Detect which cell encompasses the target text, then output its (x, y) center coordinate. 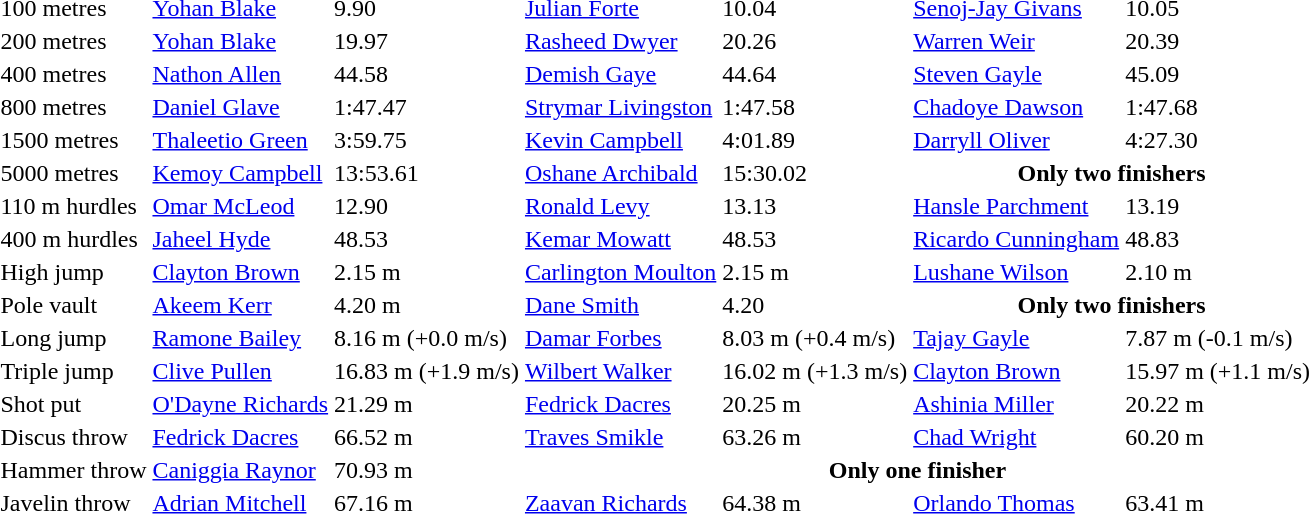
Thaleetio Green (240, 140)
Hansle Parchment (1016, 206)
Kemoy Campbell (240, 173)
4:01.89 (815, 140)
20.26 (815, 41)
Daniel Glave (240, 107)
1:47.47 (427, 107)
44.58 (427, 74)
Steven Gayle (1016, 74)
12.90 (427, 206)
Ricardo Cunningham (1016, 239)
Darryll Oliver (1016, 140)
Ronald Levy (620, 206)
Caniggia Raynor (240, 470)
Rasheed Dwyer (620, 41)
13:53.61 (427, 173)
Damar Forbes (620, 338)
Demish Gaye (620, 74)
4.20 m (427, 305)
Wilbert Walker (620, 371)
Nathon Allen (240, 74)
Dane Smith (620, 305)
Tajay Gayle (1016, 338)
Yohan Blake (240, 41)
Strymar Livingston (620, 107)
Clive Pullen (240, 371)
Akeem Kerr (240, 305)
21.29 m (427, 404)
4.20 (815, 305)
70.93 m (427, 470)
Oshane Archibald (620, 173)
Chadoye Dawson (1016, 107)
Omar McLeod (240, 206)
16.02 m (+1.3 m/s) (815, 371)
Warren Weir (1016, 41)
Ramone Bailey (240, 338)
15:30.02 (815, 173)
Lushane Wilson (1016, 272)
66.52 m (427, 437)
O'Dayne Richards (240, 404)
Jaheel Hyde (240, 239)
8.03 m (+0.4 m/s) (815, 338)
20.25 m (815, 404)
Kevin Campbell (620, 140)
8.16 m (+0.0 m/s) (427, 338)
3:59.75 (427, 140)
16.83 m (+1.9 m/s) (427, 371)
Ashinia Miller (1016, 404)
13.13 (815, 206)
63.26 m (815, 437)
19.97 (427, 41)
44.64 (815, 74)
Kemar Mowatt (620, 239)
Carlington Moulton (620, 272)
Traves Smikle (620, 437)
1:47.58 (815, 107)
Chad Wright (1016, 437)
